For the text-containing cell, return its midpoint in (X, Y) coordinate format. 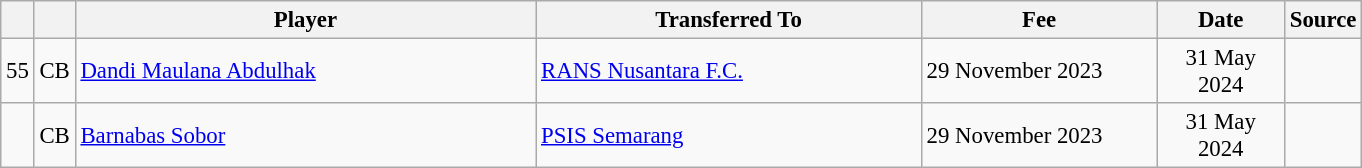
PSIS Semarang (729, 136)
55 (18, 72)
Player (306, 20)
Fee (1039, 20)
Barnabas Sobor (306, 136)
Transferred To (729, 20)
Source (1322, 20)
Dandi Maulana Abdulhak (306, 72)
RANS Nusantara F.C. (729, 72)
Date (1221, 20)
